Pinpoint the cell where the given text exists, returning its [X, Y] midpoint coordinate. 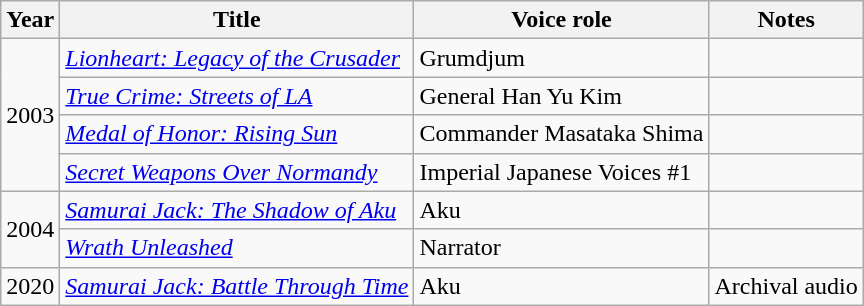
General Han Yu Kim [562, 96]
Medal of Honor: Rising Sun [237, 134]
2020 [30, 286]
Secret Weapons Over Normandy [237, 172]
Archival audio [786, 286]
2004 [30, 229]
Narrator [562, 248]
Year [30, 20]
Title [237, 20]
True Crime: Streets of LA [237, 96]
Commander Masataka Shima [562, 134]
Grumdjum [562, 58]
Notes [786, 20]
2003 [30, 115]
Lionheart: Legacy of the Crusader [237, 58]
Wrath Unleashed [237, 248]
Samurai Jack: The Shadow of Aku [237, 210]
Samurai Jack: Battle Through Time [237, 286]
Imperial Japanese Voices #1 [562, 172]
Voice role [562, 20]
